Find where the given text appears and provide that cell's center as [X, Y] coordinate. 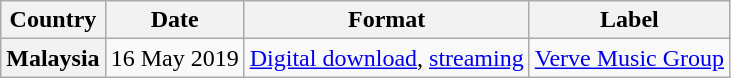
Verve Music Group [629, 58]
Date [174, 20]
Malaysia [53, 58]
16 May 2019 [174, 58]
Label [629, 20]
Country [53, 20]
Digital download, streaming [386, 58]
Format [386, 20]
